Locate the cell with the specified text and output its [x, y] center coordinate. 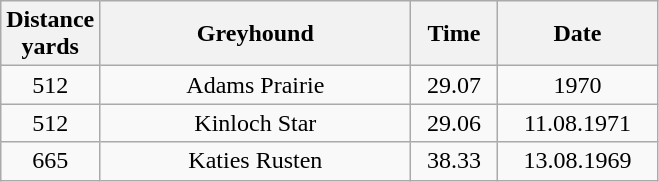
Adams Prairie [256, 85]
Distance yards [50, 34]
Katies Rusten [256, 161]
Time [454, 34]
11.08.1971 [578, 123]
38.33 [454, 161]
Kinloch Star [256, 123]
13.08.1969 [578, 161]
Date [578, 34]
1970 [578, 85]
29.06 [454, 123]
665 [50, 161]
29.07 [454, 85]
Greyhound [256, 34]
